Return (x, y) of the center of cell containing provided text 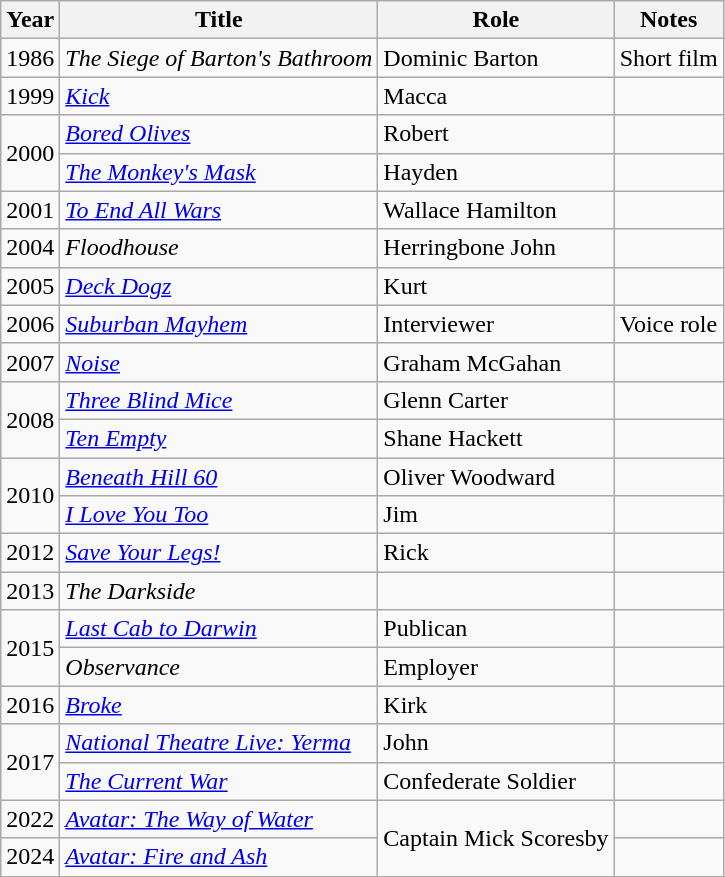
Year (30, 20)
Ten Empty (219, 438)
Kirk (496, 705)
Suburban Mayhem (219, 324)
2024 (30, 857)
Last Cab to Darwin (219, 629)
Robert (496, 134)
1999 (30, 96)
To End All Wars (219, 210)
2022 (30, 819)
Bored Olives (219, 134)
Hayden (496, 172)
Dominic Barton (496, 58)
Shane Hackett (496, 438)
The Darkside (219, 591)
Oliver Woodward (496, 477)
Deck Dogz (219, 286)
Save Your Legs! (219, 553)
Avatar: Fire and Ash (219, 857)
2007 (30, 362)
2005 (30, 286)
Observance (219, 667)
2010 (30, 496)
Wallace Hamilton (496, 210)
2004 (30, 248)
Confederate Soldier (496, 781)
Herringbone John (496, 248)
Title (219, 20)
2015 (30, 648)
2000 (30, 153)
The Monkey's Mask (219, 172)
2006 (30, 324)
2008 (30, 419)
Kurt (496, 286)
Three Blind Mice (219, 400)
Broke (219, 705)
Jim (496, 515)
John (496, 743)
I Love You Too (219, 515)
Voice role (668, 324)
Publican (496, 629)
Role (496, 20)
2017 (30, 762)
Employer (496, 667)
Short film (668, 58)
Glenn Carter (496, 400)
Notes (668, 20)
Captain Mick Scoresby (496, 838)
Graham McGahan (496, 362)
2001 (30, 210)
2016 (30, 705)
Avatar: The Way of Water (219, 819)
2013 (30, 591)
Kick (219, 96)
Noise (219, 362)
Rick (496, 553)
Macca (496, 96)
National Theatre Live: Yerma (219, 743)
The Siege of Barton's Bathroom (219, 58)
Beneath Hill 60 (219, 477)
Floodhouse (219, 248)
Interviewer (496, 324)
1986 (30, 58)
2012 (30, 553)
The Current War (219, 781)
